Return [X, Y] of the center of cell containing provided text 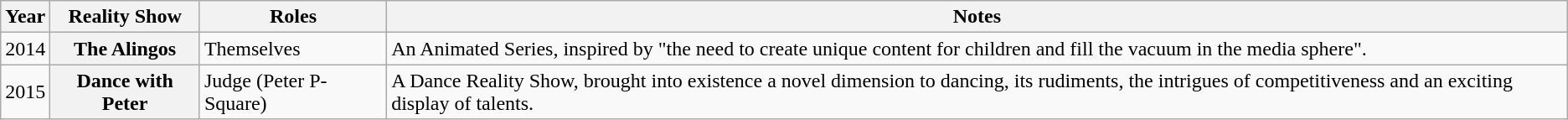
Notes [977, 17]
Roles [293, 17]
Year [25, 17]
Dance with Peter [126, 92]
Judge (Peter P-Square) [293, 92]
2014 [25, 49]
Themselves [293, 49]
An Animated Series, inspired by "the need to create unique content for children and fill the vacuum in the media sphere". [977, 49]
Reality Show [126, 17]
The Alingos [126, 49]
2015 [25, 92]
